Return the [x, y] coordinate for the center point of the cell that contains the specified text.  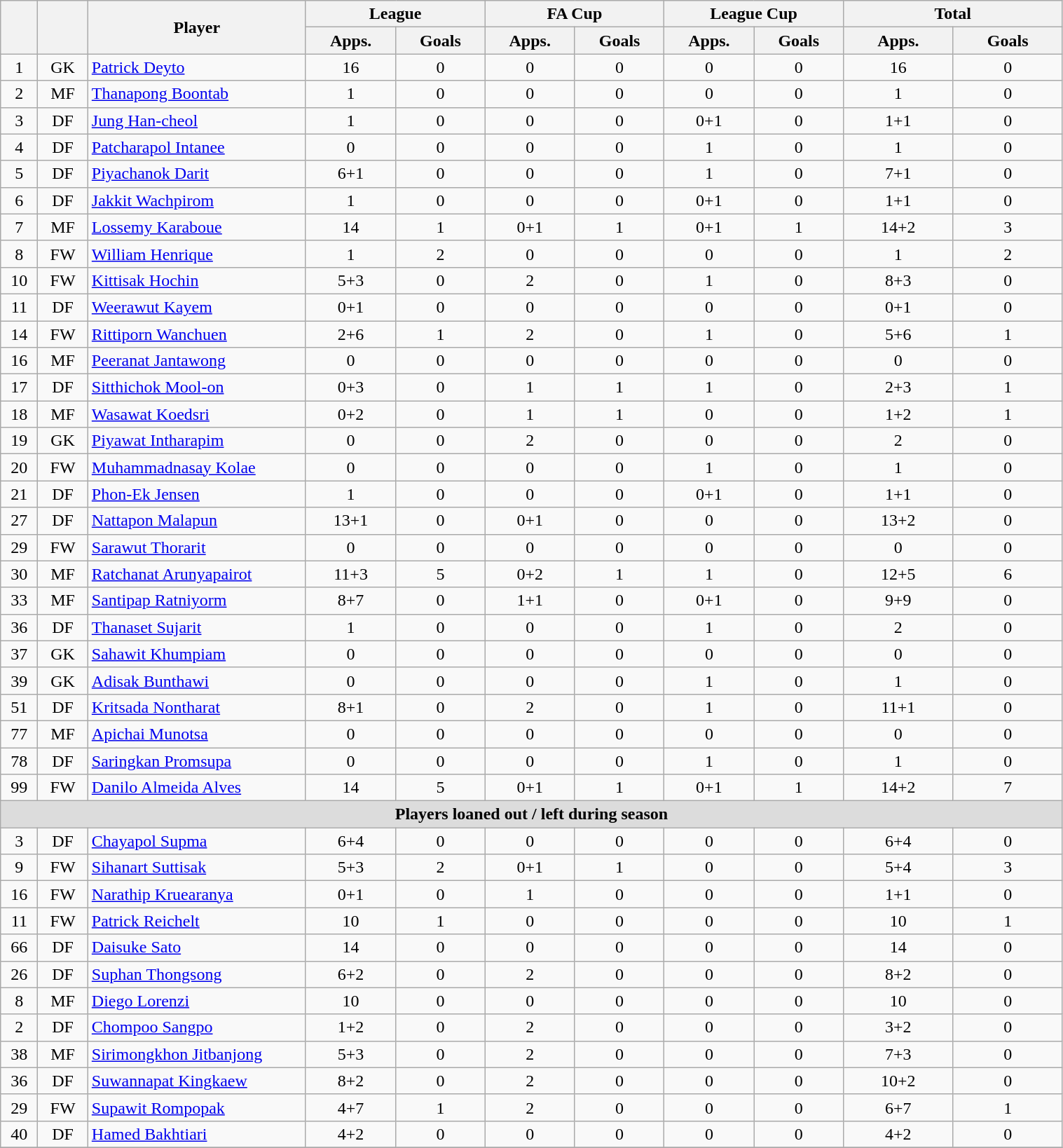
6+2 [350, 974]
8+3 [898, 280]
66 [20, 948]
Sirimongkhon Jitbanjong [196, 1054]
30 [20, 574]
99 [20, 788]
6+1 [350, 174]
4+7 [350, 1107]
17 [20, 388]
Suwannapat Kingkaew [196, 1081]
Peeranat Jantawong [196, 361]
Supawit Rompopak [196, 1107]
78 [20, 760]
Narathip Kruearanya [196, 894]
7+1 [898, 174]
11+1 [898, 707]
League Cup [754, 14]
8+1 [350, 707]
2+6 [350, 334]
Piyawat Intharapim [196, 441]
26 [20, 974]
77 [20, 734]
Total [953, 14]
2+3 [898, 388]
18 [20, 414]
13+2 [898, 521]
League [395, 14]
Apichai Munotsa [196, 734]
10+2 [898, 1081]
William Henrique [196, 254]
20 [20, 467]
Player [196, 27]
Diego Lorenzi [196, 1001]
0+3 [350, 388]
Sitthichok Mool-on [196, 388]
Nattapon Malapun [196, 521]
21 [20, 494]
Sarawut Thorarit [196, 547]
9+9 [898, 601]
Hamed Bakhtiari [196, 1134]
33 [20, 601]
5+4 [898, 868]
7+3 [898, 1054]
5+6 [898, 334]
Ratchanat Arunyapairot [196, 574]
Santipap Ratniyorm [196, 601]
Thanaset Sujarit [196, 627]
Patrick Reichelt [196, 921]
12+5 [898, 574]
Chompoo Sangpo [196, 1027]
27 [20, 521]
Jakkit Wachpirom [196, 200]
Jung Han-cheol [196, 121]
6+7 [898, 1107]
Wasawat Koedsri [196, 414]
39 [20, 681]
Players loaned out / left during season [531, 814]
Adisak Bunthawi [196, 681]
19 [20, 441]
Rittiporn Wanchuen [196, 334]
37 [20, 654]
Suphan Thongsong [196, 974]
4 [20, 147]
3+2 [898, 1027]
11+3 [350, 574]
Patrick Deyto [196, 67]
Lossemy Karaboue [196, 227]
Kittisak Hochin [196, 280]
Patcharapol Intanee [196, 147]
Danilo Almeida Alves [196, 788]
Muhammadnasay Kolae [196, 467]
Sihanart Suttisak [196, 868]
9 [20, 868]
Daisuke Sato [196, 948]
Sahawit Khumpiam [196, 654]
Weerawut Kayem [196, 307]
Phon-Ek Jensen [196, 494]
Piyachanok Darit [196, 174]
Saringkan Promsupa [196, 760]
FA Cup [575, 14]
40 [20, 1134]
Thanapong Boontab [196, 94]
38 [20, 1054]
8+7 [350, 601]
Chayapol Supma [196, 841]
51 [20, 707]
Kritsada Nontharat [196, 707]
13+1 [350, 521]
